Capture the cell that displays the provided text and extract its (X, Y) central coordinate. 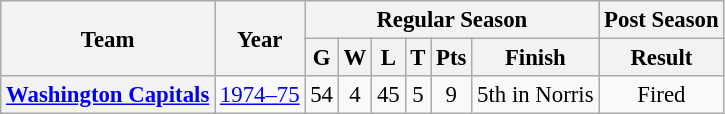
4 (354, 95)
Regular Season (452, 20)
W (354, 58)
54 (322, 95)
L (388, 58)
1974–75 (260, 95)
9 (452, 95)
Year (260, 38)
Fired (662, 95)
Finish (536, 58)
Post Season (662, 20)
5th in Norris (536, 95)
5 (418, 95)
Team (108, 38)
Result (662, 58)
45 (388, 95)
Pts (452, 58)
T (418, 58)
Washington Capitals (108, 95)
G (322, 58)
